Pinpoint the cell where the given text exists, returning its (X, Y) midpoint coordinate. 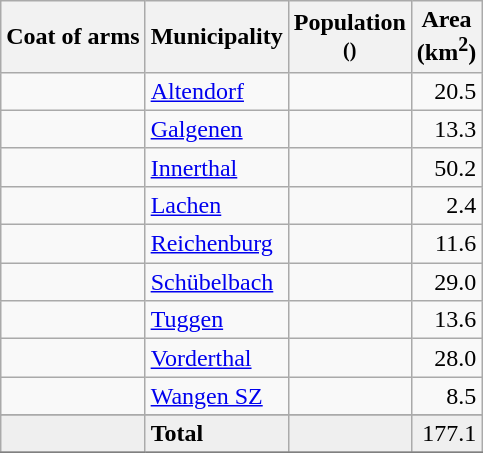
29.0 (446, 282)
Vorderthal (216, 358)
28.0 (446, 358)
Coat of arms (73, 37)
Lachen (216, 205)
50.2 (446, 167)
11.6 (446, 244)
Population() (350, 37)
Altendorf (216, 91)
8.5 (446, 396)
177.1 (446, 434)
Municipality (216, 37)
Tuggen (216, 320)
Innerthal (216, 167)
Reichenburg (216, 244)
13.6 (446, 320)
13.3 (446, 129)
Wangen SZ (216, 396)
20.5 (446, 91)
Area(km2) (446, 37)
Schübelbach (216, 282)
2.4 (446, 205)
Galgenen (216, 129)
Total (216, 434)
